Detect which cell encompasses the target text, then output its (x, y) center coordinate. 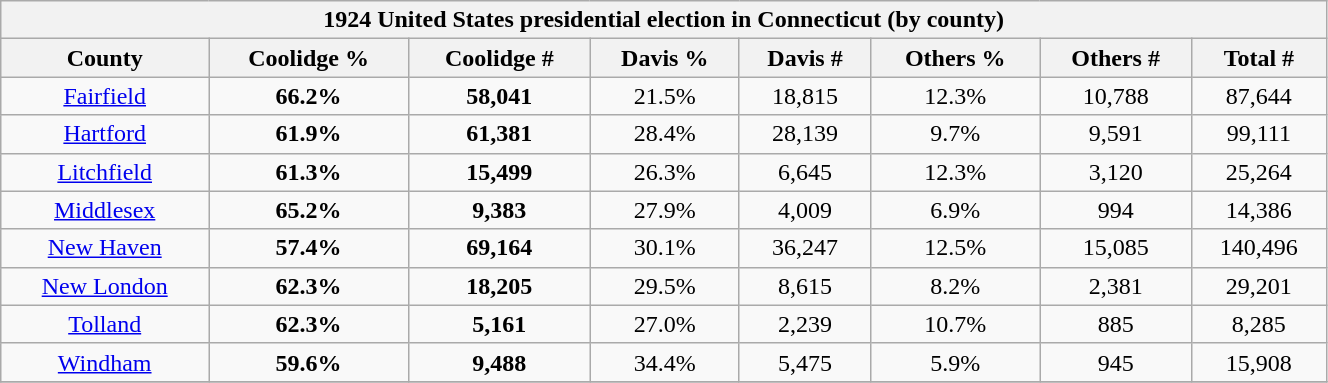
18,205 (499, 286)
26.3% (664, 172)
885 (1116, 324)
Hartford (105, 134)
58,041 (499, 96)
29.5% (664, 286)
14,386 (1258, 210)
New Haven (105, 248)
15,908 (1258, 362)
Davis % (664, 58)
21.5% (664, 96)
15,085 (1116, 248)
61.3% (309, 172)
Total # (1258, 58)
2,239 (804, 324)
30.1% (664, 248)
Middlesex (105, 210)
25,264 (1258, 172)
18,815 (804, 96)
5,161 (499, 324)
9,488 (499, 362)
994 (1116, 210)
34.4% (664, 362)
66.2% (309, 96)
140,496 (1258, 248)
10.7% (956, 324)
2,381 (1116, 286)
Davis # (804, 58)
Fairfield (105, 96)
59.6% (309, 362)
28,139 (804, 134)
Others % (956, 58)
Coolidge # (499, 58)
5.9% (956, 362)
New London (105, 286)
8,615 (804, 286)
5,475 (804, 362)
29,201 (1258, 286)
9.7% (956, 134)
15,499 (499, 172)
9,383 (499, 210)
8,285 (1258, 324)
28.4% (664, 134)
Windham (105, 362)
61.9% (309, 134)
87,644 (1258, 96)
8.2% (956, 286)
Coolidge % (309, 58)
3,120 (1116, 172)
99,111 (1258, 134)
36,247 (804, 248)
Litchfield (105, 172)
4,009 (804, 210)
9,591 (1116, 134)
10,788 (1116, 96)
1924 United States presidential election in Connecticut (by county) (664, 20)
27.0% (664, 324)
Tolland (105, 324)
6,645 (804, 172)
61,381 (499, 134)
57.4% (309, 248)
County (105, 58)
12.5% (956, 248)
945 (1116, 362)
27.9% (664, 210)
69,164 (499, 248)
65.2% (309, 210)
Others # (1116, 58)
6.9% (956, 210)
